Identify which cell holds the provided text, then report its (x, y) central coordinate. 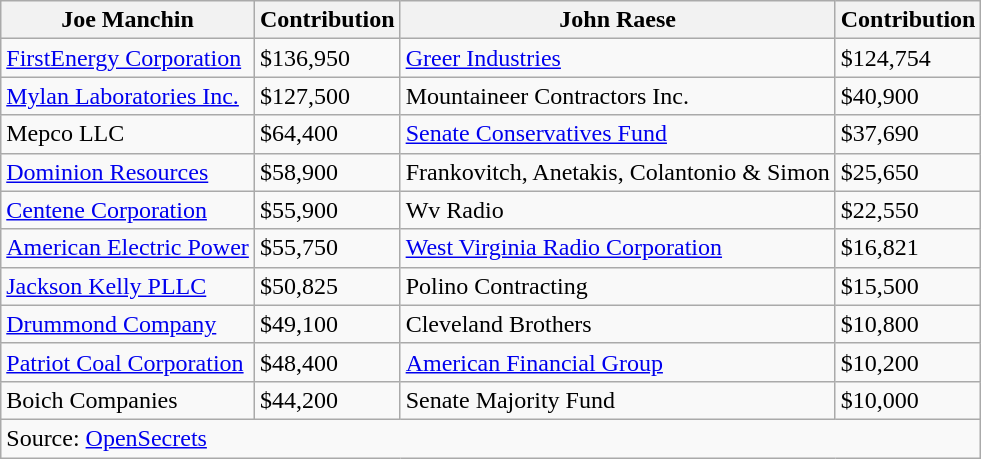
Cleveland Brothers (618, 324)
$50,825 (327, 286)
Frankovitch, Anetakis, Colantonio & Simon (618, 172)
$16,821 (908, 248)
Centene Corporation (128, 210)
$64,400 (327, 134)
FirstEnergy Corporation (128, 58)
Polino Contracting (618, 286)
$25,650 (908, 172)
Mountaineer Contractors Inc. (618, 96)
American Financial Group (618, 362)
$127,500 (327, 96)
$44,200 (327, 400)
Jackson Kelly PLLC (128, 286)
Mylan Laboratories Inc. (128, 96)
Mepco LLC (128, 134)
Wv Radio (618, 210)
Drummond Company (128, 324)
$15,500 (908, 286)
Boich Companies (128, 400)
$49,100 (327, 324)
$55,750 (327, 248)
Joe Manchin (128, 20)
$10,800 (908, 324)
$58,900 (327, 172)
$124,754 (908, 58)
Senate Majority Fund (618, 400)
Patriot Coal Corporation (128, 362)
$10,200 (908, 362)
$136,950 (327, 58)
$55,900 (327, 210)
Dominion Resources (128, 172)
Greer Industries (618, 58)
$48,400 (327, 362)
$10,000 (908, 400)
John Raese (618, 20)
$22,550 (908, 210)
American Electric Power (128, 248)
West Virginia Radio Corporation (618, 248)
$40,900 (908, 96)
Senate Conservatives Fund (618, 134)
$37,690 (908, 134)
Source: OpenSecrets (491, 438)
